Provide the [X, Y] coordinate of the cell's center where the given text is located.  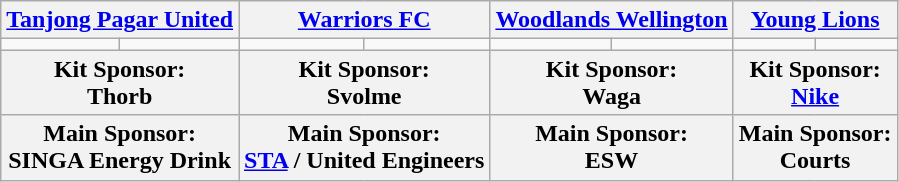
Main Sponsor: Courts [815, 148]
Kit Sponsor: Waga [612, 82]
Main Sponsor: SINGA Energy Drink [120, 148]
Kit Sponsor: Nike [815, 82]
Young Lions [815, 20]
Kit Sponsor: Svolme [364, 82]
Woodlands Wellington [612, 20]
Kit Sponsor: Thorb [120, 82]
Main Sponsor: ESW [612, 148]
Tanjong Pagar United [120, 20]
Warriors FC [364, 20]
Main Sponsor: STA / United Engineers [364, 148]
